From the cell containing the given text, extract its center point as (X, Y) coordinate. 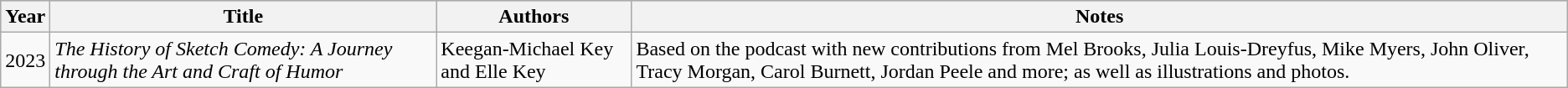
Notes (1099, 17)
Authors (534, 17)
Keegan-Michael Key and Elle Key (534, 60)
The History of Sketch Comedy: A Journey through the Art and Craft of Humor (243, 60)
2023 (25, 60)
Year (25, 17)
Title (243, 17)
